Provide the [X, Y] coordinate of the cell's center where the given text is located.  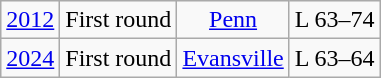
Penn [233, 20]
L 63–74 [334, 20]
L 63–64 [334, 58]
2024 [30, 58]
2012 [30, 20]
Evansville [233, 58]
